Provide the (x, y) coordinate of the cell's center where the given text is located.  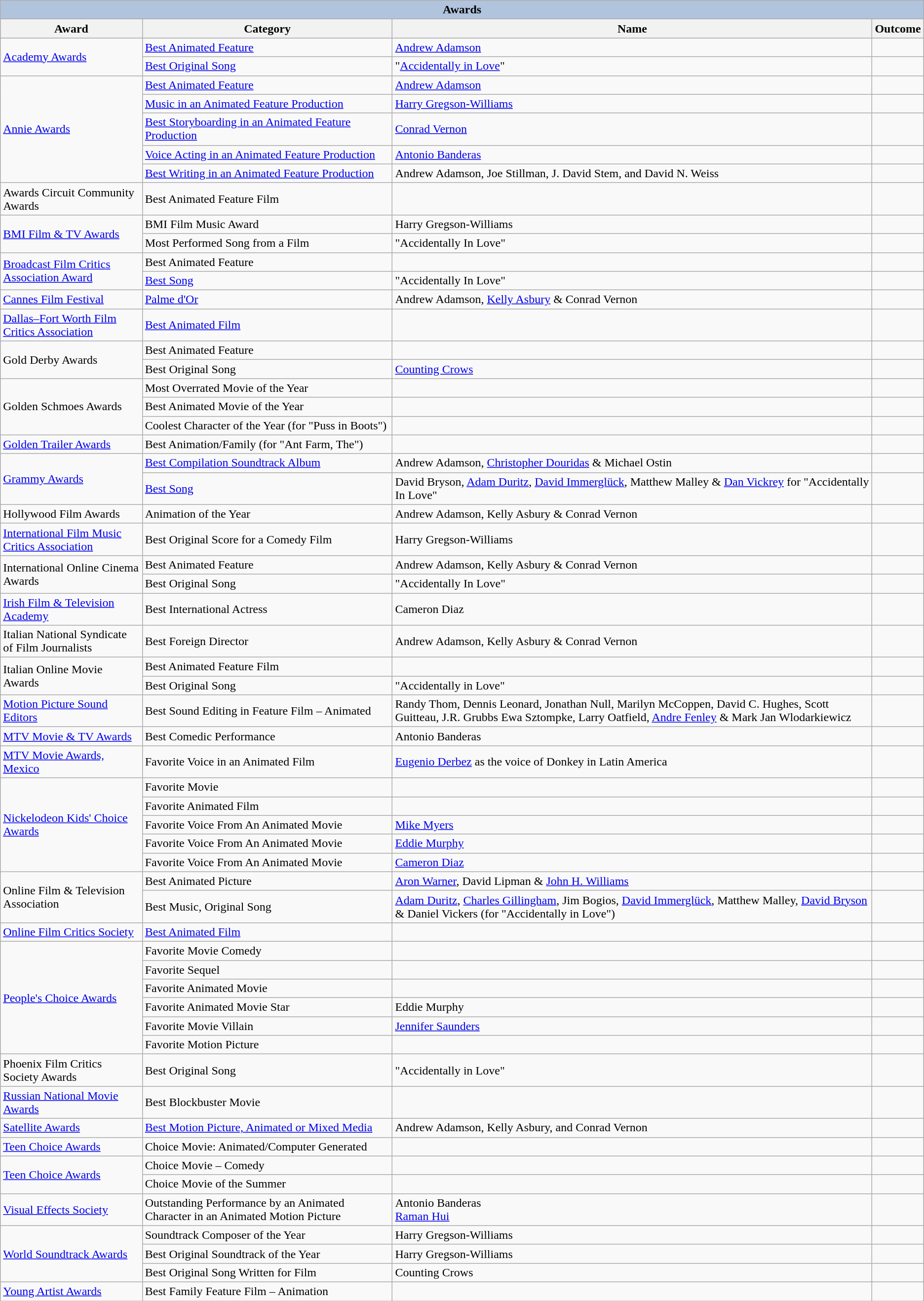
Favorite Movie Villain (268, 1026)
Satellite Awards (71, 1128)
Favorite Movie (268, 787)
Phoenix Film Critics Society Awards (71, 1070)
Irish Film & Television Academy (71, 609)
Favorite Animated Movie Star (268, 1007)
Best International Actress (268, 609)
Hollywood Film Awards (71, 514)
World Soundtrack Awards (71, 1254)
Awards (462, 10)
Favorite Animated Film (268, 806)
Cannes Film Festival (71, 300)
Best Writing in an Animated Feature Production (268, 173)
Russian National Movie Awards (71, 1103)
Best Original Song Written for Film (268, 1272)
MTV Movie Awards, Mexico (71, 762)
Mike Myers (632, 825)
Visual Effects Society (71, 1209)
Annie Awards (71, 129)
Coolest Character of the Year (for "Puss in Boots") (268, 425)
Best Comedic Performance (268, 736)
Voice Acting in an Animated Feature Production (268, 154)
Andrew Adamson, Joe Stillman, J. David Stem, and David N. Weiss (632, 173)
Outcome (898, 29)
Best Sound Editing in Feature Film – Animated (268, 711)
Adam Duritz, Charles Gillingham, Jim Bogios, David Immerglück, Matthew Malley, David Bryson & Daniel Vickers (for "Accidentally in Love") (632, 906)
Favorite Voice in an Animated Film (268, 762)
Best Compilation Soundtrack Album (268, 463)
Antonio BanderasRaman Hui (632, 1209)
Choice Movie of the Summer (268, 1184)
Eugenio Derbez as the voice of Donkey in Latin America (632, 762)
Grammy Awards (71, 479)
Online Film & Television Association (71, 897)
Favorite Sequel (268, 970)
Favorite Movie Comedy (268, 951)
Andrew Adamson, Kelly Asbury, and Conrad Vernon (632, 1128)
Broadcast Film Critics Association Award (71, 271)
Best Motion Picture, Animated or Mixed Media (268, 1128)
BMI Film & TV Awards (71, 233)
Choice Movie – Comedy (268, 1165)
Best Original Soundtrack of the Year (268, 1254)
Music in an Animated Feature Production (268, 104)
Gold Derby Awards (71, 360)
International Online Cinema Awards (71, 574)
Soundtrack Composer of the Year (268, 1235)
Golden Trailer Awards (71, 444)
Most Overrated Movie of the Year (268, 388)
Jennifer Saunders (632, 1026)
Andrew Adamson, Christopher Douridas & Michael Ostin (632, 463)
Conrad Vernon (632, 129)
Name (632, 29)
Favorite Animated Movie (268, 989)
Palme d'Or (268, 300)
Best Foreign Director (268, 642)
Golden Schmoes Awards (71, 407)
Italian Online Movie Awards (71, 676)
David Bryson, Adam Duritz, David Immerglück, Matthew Malley & Dan Vickrey for "Accidentally In Love" (632, 489)
Nickelodeon Kids' Choice Awards (71, 825)
Dallas–Fort Worth Film Critics Association (71, 325)
Italian National Syndicate of Film Journalists (71, 642)
Academy Awards (71, 57)
Young Artist Awards (71, 1291)
Aron Warner, David Lipman & John H. Williams (632, 881)
Outstanding Performance by an Animated Character in an Animated Motion Picture (268, 1209)
Award (71, 29)
Best Animation/Family (for "Ant Farm, The") (268, 444)
Best Animated Picture (268, 881)
Choice Movie: Animated/Computer Generated (268, 1147)
Best Storyboarding in an Animated Feature Production (268, 129)
Animation of the Year (268, 514)
Category (268, 29)
Best Family Feature Film – Animation (268, 1291)
Motion Picture Sound Editors (71, 711)
Most Performed Song from a Film (268, 243)
People's Choice Awards (71, 997)
Favorite Motion Picture (268, 1045)
Best Animated Movie of the Year (268, 407)
Awards Circuit Community Awards (71, 198)
MTV Movie & TV Awards (71, 736)
Best Music, Original Song (268, 906)
Best Original Score for a Comedy Film (268, 539)
BMI Film Music Award (268, 224)
Online Film Critics Society (71, 932)
International Film Music Critics Association (71, 539)
Best Blockbuster Movie (268, 1103)
